Find where the given text appears and provide that cell's center as [x, y] coordinate. 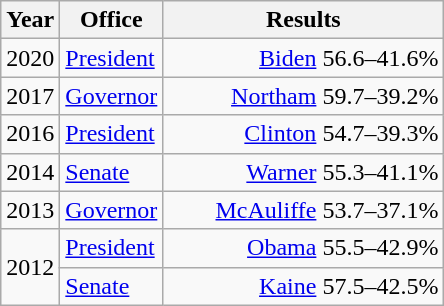
Results [304, 20]
Year [30, 20]
Clinton 54.7–39.3% [304, 134]
Northam 59.7–39.2% [304, 96]
Office [112, 20]
2012 [30, 267]
McAuliffe 53.7–37.1% [304, 210]
2014 [30, 172]
Kaine 57.5–42.5% [304, 286]
Warner 55.3–41.1% [304, 172]
2017 [30, 96]
2016 [30, 134]
2020 [30, 58]
Biden 56.6–41.6% [304, 58]
2013 [30, 210]
Obama 55.5–42.9% [304, 248]
